Pinpoint the cell where the given text exists, returning its (x, y) midpoint coordinate. 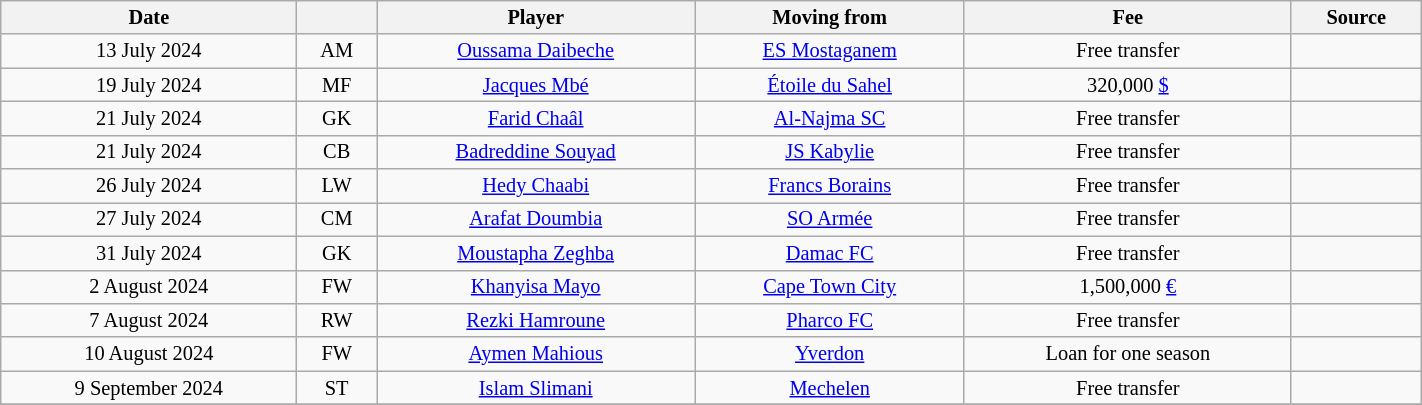
Jacques Mbé (535, 85)
RW (337, 320)
Fee (1128, 17)
MF (337, 85)
Badreddine Souyad (535, 152)
Aymen Mahious (535, 354)
Date (149, 17)
Moustapha Zeghba (535, 253)
Moving from (830, 17)
Arafat Doumbia (535, 219)
AM (337, 51)
7 August 2024 (149, 320)
Al-Najma SC (830, 118)
JS Kabylie (830, 152)
9 September 2024 (149, 388)
Étoile du Sahel (830, 85)
LW (337, 186)
320,000 $ (1128, 85)
CB (337, 152)
26 July 2024 (149, 186)
Islam Slimani (535, 388)
SO Armée (830, 219)
1,500,000 € (1128, 287)
Damac FC (830, 253)
Source (1356, 17)
Farid Chaâl (535, 118)
Player (535, 17)
Hedy Chaabi (535, 186)
13 July 2024 (149, 51)
Loan for one season (1128, 354)
Pharco FC (830, 320)
31 July 2024 (149, 253)
Mechelen (830, 388)
27 July 2024 (149, 219)
Francs Borains (830, 186)
Yverdon (830, 354)
Cape Town City (830, 287)
2 August 2024 (149, 287)
Rezki Hamroune (535, 320)
10 August 2024 (149, 354)
CM (337, 219)
Khanyisa Mayo (535, 287)
ST (337, 388)
19 July 2024 (149, 85)
Oussama Daibeche (535, 51)
ES Mostaganem (830, 51)
